Search for the cell housing the specified text and yield its (X, Y) center coordinate. 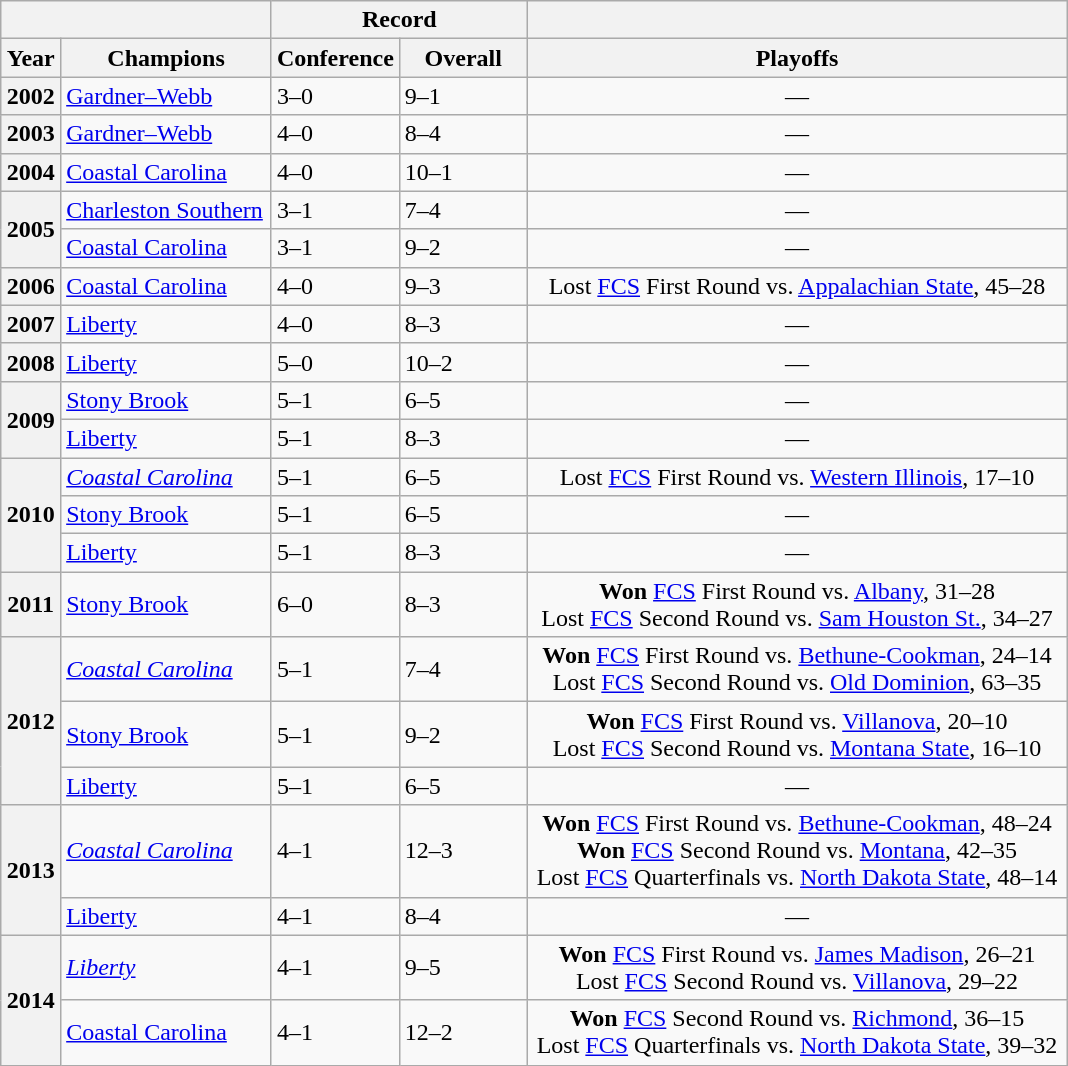
Won FCS First Round vs. Villanova, 20–10Lost FCS Second Round vs. Montana State, 16–10 (797, 734)
2007 (31, 324)
Won FCS First Round vs. Bethune-Cookman, 48–24Won FCS Second Round vs. Montana, 42–35Lost FCS Quarterfinals vs. North Dakota State, 48–14 (797, 851)
2008 (31, 362)
2003 (31, 134)
Lost FCS First Round vs. Appalachian State, 45–28 (797, 286)
2009 (31, 419)
12–3 (463, 851)
10–2 (463, 362)
Won FCS Second Round vs. Richmond, 36–15Lost FCS Quarterfinals vs. North Dakota State, 39–32 (797, 1032)
9–1 (463, 96)
Conference (335, 58)
2002 (31, 96)
10–1 (463, 172)
12–2 (463, 1032)
3–0 (335, 96)
2010 (31, 515)
2013 (31, 870)
Won FCS First Round vs. Bethune-Cookman, 24–14Lost FCS Second Round vs. Old Dominion, 63–35 (797, 670)
2006 (31, 286)
Year (31, 58)
5–0 (335, 362)
Won FCS First Round vs. Albany, 31–28Lost FCS Second Round vs. Sam Houston St., 34–27 (797, 604)
2004 (31, 172)
Playoffs (797, 58)
9–5 (463, 968)
2014 (31, 1000)
Lost FCS First Round vs. Western Illinois, 17–10 (797, 477)
Record (399, 20)
2012 (31, 721)
Overall (463, 58)
2005 (31, 229)
6–0 (335, 604)
9–3 (463, 286)
Won FCS First Round vs. James Madison, 26–21Lost FCS Second Round vs. Villanova, 29–22 (797, 968)
2011 (31, 604)
Charleston Southern (166, 210)
Champions (166, 58)
